Output the [X, Y] coordinate of the center of the cell containing the given text.  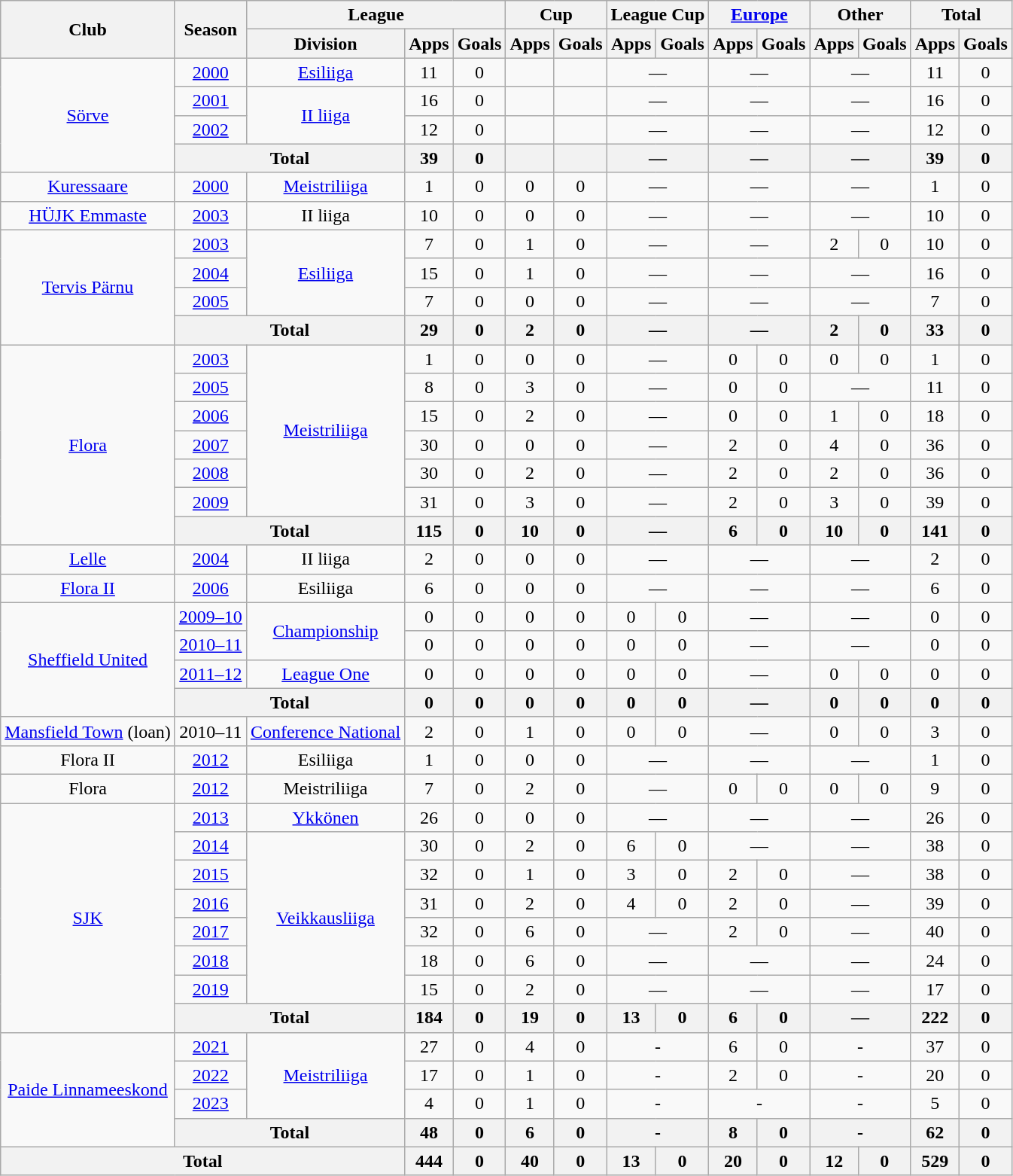
37 [935, 1047]
19 [530, 1018]
Europe [759, 15]
27 [429, 1047]
HÜJK Emmaste [88, 215]
2023 [211, 1104]
33 [935, 330]
444 [429, 1161]
529 [935, 1161]
Other [860, 15]
2007 [211, 445]
Paide Linnameeskond [88, 1089]
Season [211, 29]
Lelle [88, 559]
Cup [556, 15]
Club [88, 29]
Conference National [325, 731]
141 [935, 531]
2015 [211, 875]
24 [935, 961]
2016 [211, 903]
2009–10 [211, 617]
SJK [88, 917]
2002 [211, 129]
2019 [211, 989]
Sörve [88, 115]
Veikkausliiga [325, 918]
Kuressaare [88, 187]
League One [325, 674]
2017 [211, 932]
115 [429, 531]
Championship [325, 631]
League [376, 15]
Mansfield Town (loan) [88, 731]
Sheffield United [88, 660]
2021 [211, 1047]
2014 [211, 846]
Division [325, 44]
2009 [211, 502]
Ykkönen [325, 817]
League Cup [658, 15]
2018 [211, 961]
Tervis Pärnu [88, 287]
2022 [211, 1075]
62 [935, 1132]
2013 [211, 817]
2008 [211, 474]
29 [429, 330]
184 [429, 1018]
48 [429, 1132]
2001 [211, 101]
5 [935, 1104]
2011–12 [211, 674]
222 [935, 1018]
9 [935, 788]
